Return the [X, Y] coordinate for the center point of the cell that contains the specified text.  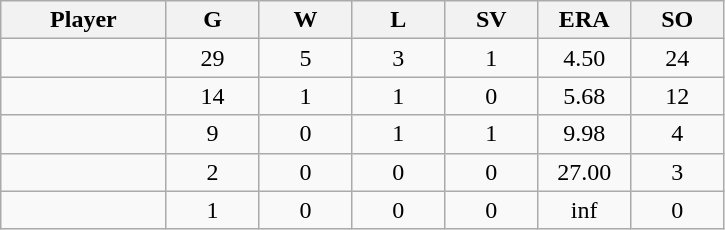
ERA [584, 20]
Player [84, 20]
G [212, 20]
L [398, 20]
2 [212, 172]
5.68 [584, 96]
9.98 [584, 134]
W [306, 20]
9 [212, 134]
14 [212, 96]
SO [678, 20]
5 [306, 58]
27.00 [584, 172]
12 [678, 96]
29 [212, 58]
4.50 [584, 58]
24 [678, 58]
4 [678, 134]
inf [584, 210]
SV [492, 20]
